Return the (X, Y) coordinate for the center point of the cell that contains the specified text.  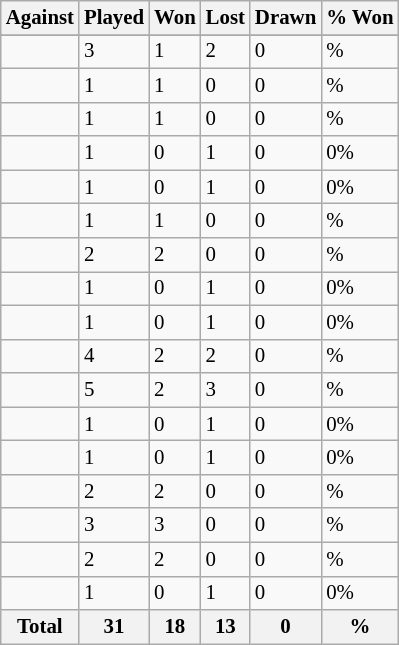
5 (114, 390)
Drawn (286, 18)
Against (40, 18)
31 (114, 627)
Played (114, 18)
% Won (360, 18)
18 (175, 627)
Won (175, 18)
Total (40, 627)
4 (114, 356)
Lost (226, 18)
13 (226, 627)
